Find where the given text appears and provide that cell's center as [X, Y] coordinate. 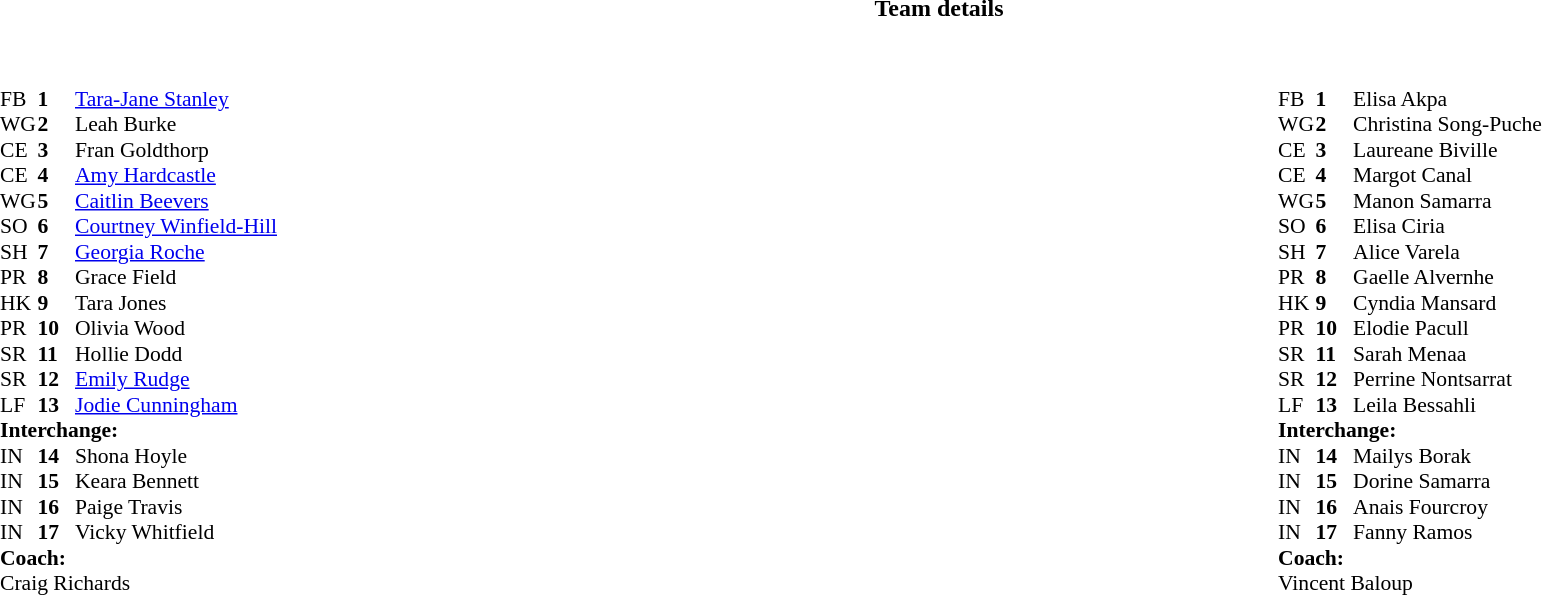
Leila Bessahli [1448, 405]
Manon Samarra [1448, 201]
Anais Fourcroy [1448, 507]
Fanny Ramos [1448, 533]
Christina Song-Puche [1448, 125]
Keara Bennett [176, 481]
Grace Field [176, 277]
Amy Hardcastle [176, 175]
Laureane Biville [1448, 150]
Alice Varela [1448, 252]
Sarah Menaa [1448, 354]
Leah Burke [176, 125]
Paige Travis [176, 507]
Tara Jones [176, 303]
Jodie Cunningham [176, 405]
Olivia Wood [176, 329]
Elisa Akpa [1448, 99]
Cyndia Mansard [1448, 303]
Elodie Pacull [1448, 329]
Courtney Winfield-Hill [176, 227]
Perrine Nontsarrat [1448, 379]
Hollie Dodd [176, 354]
Georgia Roche [176, 252]
Fran Goldthorp [176, 150]
Vicky Whitfield [176, 533]
Gaelle Alvernhe [1448, 277]
Emily Rudge [176, 379]
Mailys Borak [1448, 456]
Elisa Ciria [1448, 227]
Tara-Jane Stanley [176, 99]
Dorine Samarra [1448, 481]
Margot Canal [1448, 175]
Caitlin Beevers [176, 201]
Shona Hoyle [176, 456]
